Output the [x, y] coordinate of the center of the cell containing the given text.  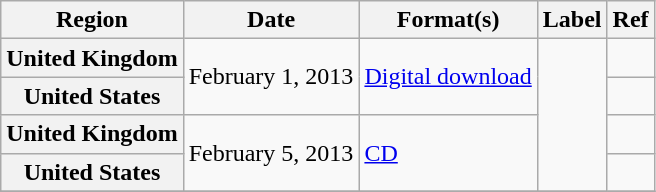
CD [448, 153]
Label [572, 20]
Date [271, 20]
Region [92, 20]
Ref [630, 20]
February 5, 2013 [271, 153]
February 1, 2013 [271, 77]
Digital download [448, 77]
Format(s) [448, 20]
